Extract the [x, y] coordinate from the center of the cell holding the provided text.  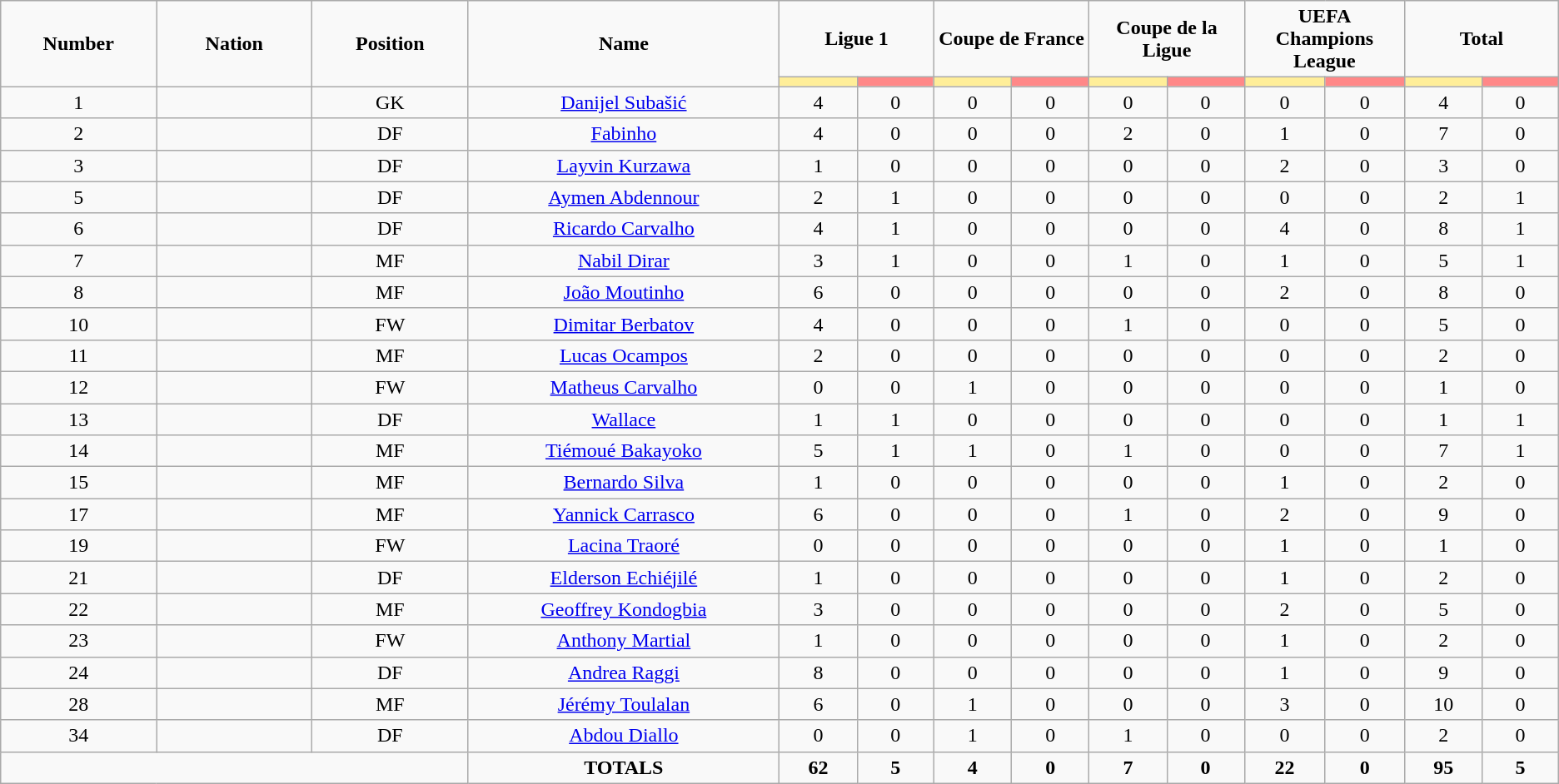
Dimitar Berbatov [624, 324]
95 [1444, 767]
12 [78, 387]
Matheus Carvalho [624, 387]
Name [624, 43]
Aymen Abdennour [624, 197]
TOTALS [624, 767]
Wallace [624, 419]
21 [78, 578]
Coupe de France [1011, 39]
Andrea Raggi [624, 672]
Danijel Subašić [624, 102]
Yannick Carrasco [624, 514]
Ricardo Carvalho [624, 229]
Tiémoué Bakayoko [624, 451]
GK [390, 102]
Position [390, 43]
UEFA Champions League [1324, 39]
Jérémy Toulalan [624, 704]
Geoffrey Kondogbia [624, 609]
14 [78, 451]
34 [78, 736]
24 [78, 672]
Bernardo Silva [624, 483]
62 [818, 767]
11 [78, 355]
Coupe de la Ligue [1167, 39]
Lacina Traoré [624, 546]
Ligue 1 [856, 39]
17 [78, 514]
23 [78, 641]
Lucas Ocampos [624, 355]
Number [78, 43]
Total [1482, 39]
28 [78, 704]
Layvin Kurzawa [624, 166]
Nabil Dirar [624, 261]
19 [78, 546]
Anthony Martial [624, 641]
Elderson Echiéjilé [624, 578]
Nation [235, 43]
15 [78, 483]
13 [78, 419]
Abdou Diallo [624, 736]
João Moutinho [624, 292]
Fabinho [624, 134]
